Capture the cell that displays the provided text and extract its (x, y) central coordinate. 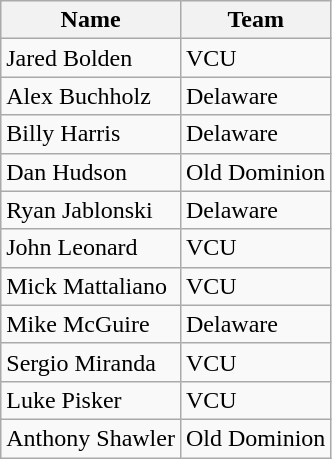
Dan Hudson (91, 172)
Name (91, 20)
Mike McGuire (91, 324)
Alex Buchholz (91, 96)
Mick Mattaliano (91, 286)
Jared Bolden (91, 58)
Anthony Shawler (91, 438)
John Leonard (91, 248)
Ryan Jablonski (91, 210)
Billy Harris (91, 134)
Luke Pisker (91, 400)
Team (255, 20)
Sergio Miranda (91, 362)
